Pinpoint the cell where the given text exists, returning its (X, Y) midpoint coordinate. 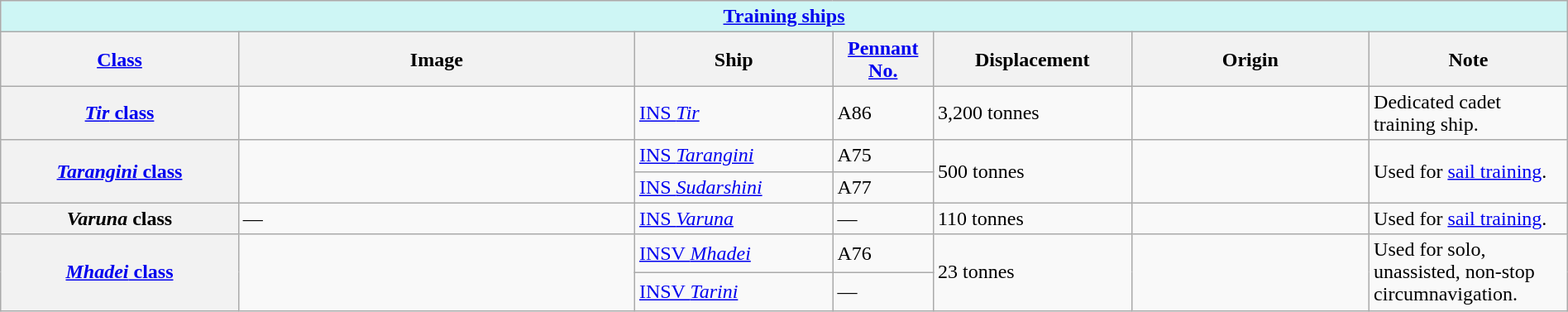
Mhadei class (119, 272)
Tir class (119, 113)
INSV Tarini (734, 291)
Varuna class (119, 218)
3,200 tonnes (1032, 113)
A76 (883, 253)
500 tonnes (1032, 171)
Training ships (784, 17)
Origin (1250, 60)
Ship (734, 60)
110 tonnes (1032, 218)
INS Tarangini (734, 156)
A75 (883, 156)
INS Tir (734, 113)
Class (119, 60)
Dedicated cadet training ship. (1469, 113)
INS Sudarshini (734, 187)
Pennant No. (883, 60)
A86 (883, 113)
A77 (883, 187)
INSV Mhadei (734, 253)
Displacement (1032, 60)
INS Varuna (734, 218)
Used for solo, unassisted, non-stop circumnavigation. (1469, 272)
23 tonnes (1032, 272)
Image (437, 60)
Note (1469, 60)
Tarangini class (119, 171)
